From the cell containing the given text, extract its center point as [x, y] coordinate. 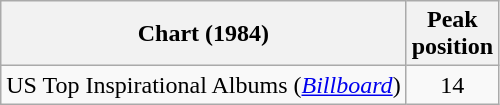
Chart (1984) [204, 34]
14 [452, 85]
Peakposition [452, 34]
US Top Inspirational Albums (Billboard) [204, 85]
